Capture the cell that displays the provided text and extract its [X, Y] central coordinate. 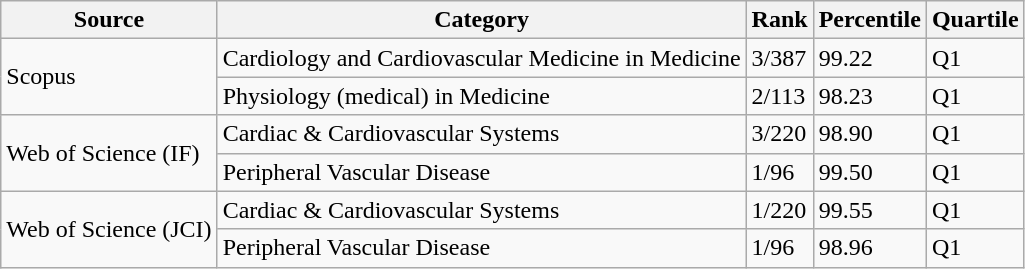
Web of Science (IF) [109, 153]
3/387 [780, 58]
Rank [780, 20]
Percentile [870, 20]
99.55 [870, 210]
3/220 [780, 134]
2/113 [780, 96]
Quartile [975, 20]
98.23 [870, 96]
Web of Science (JCI) [109, 229]
98.96 [870, 248]
Physiology (medical) in Medicine [482, 96]
Cardiology and Cardiovascular Medicine in Medicine [482, 58]
Category [482, 20]
99.22 [870, 58]
99.50 [870, 172]
1/220 [780, 210]
Source [109, 20]
98.90 [870, 134]
Scopus [109, 77]
